Scan for the cell matching the given text and deliver its [x, y] coordinate at center. 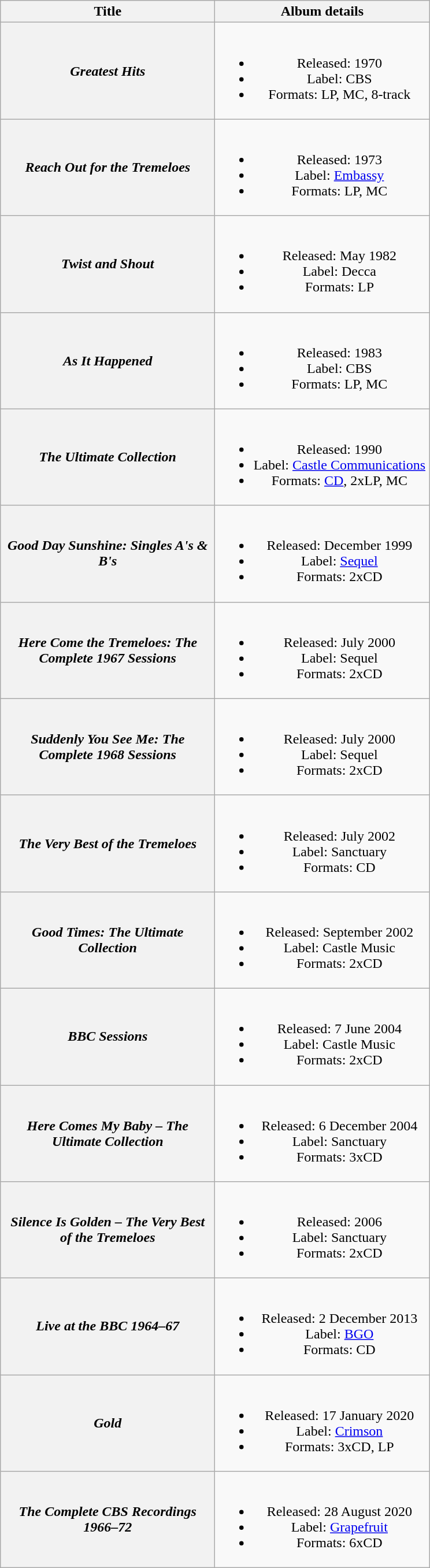
Released: September 2002Label: Castle MusicFormats: 2xCD [322, 940]
Released: May 1982Label: DeccaFormats: LP [322, 264]
Here Comes My Baby – The Ultimate Collection [108, 1133]
The Very Best of the Tremeloes [108, 843]
Released: 1983Label: CBSFormats: LP, MC [322, 361]
Released: December 1999Label: SequelFormats: 2xCD [322, 554]
Released: 7 June 2004Label: Castle MusicFormats: 2xCD [322, 1036]
Released: 17 January 2020Label: CrimsonFormats: 3xCD, LP [322, 1423]
Released: 28 August 2020Label: GrapefruitFormats: 6xCD [322, 1519]
Reach Out for the Tremeloes [108, 168]
Greatest Hits [108, 71]
Good Times: The Ultimate Collection [108, 940]
Suddenly You See Me: The Complete 1968 Sessions [108, 747]
Released: 1990Label: Castle CommunicationsFormats: CD, 2xLP, MC [322, 457]
Released: 6 December 2004Label: SanctuaryFormats: 3xCD [322, 1133]
Title [108, 12]
Released: 2 December 2013Label: BGOFormats: CD [322, 1326]
Here Come the Tremeloes: The Complete 1967 Sessions [108, 650]
Album details [322, 12]
Good Day Sunshine: Singles A's & B's [108, 554]
The Complete CBS Recordings 1966–72 [108, 1519]
Twist and Shout [108, 264]
Released: July 2002Label: SanctuaryFormats: CD [322, 843]
The Ultimate Collection [108, 457]
As It Happened [108, 361]
Live at the BBC 1964–67 [108, 1326]
Released: 2006Label: SanctuaryFormats: 2xCD [322, 1230]
Released: 1970Label: CBSFormats: LP, MC, 8-track [322, 71]
Silence Is Golden – The Very Best of the Tremeloes [108, 1230]
Gold [108, 1423]
Released: 1973Label: EmbassyFormats: LP, MC [322, 168]
BBC Sessions [108, 1036]
